Detect which cell encompasses the target text, then output its (x, y) center coordinate. 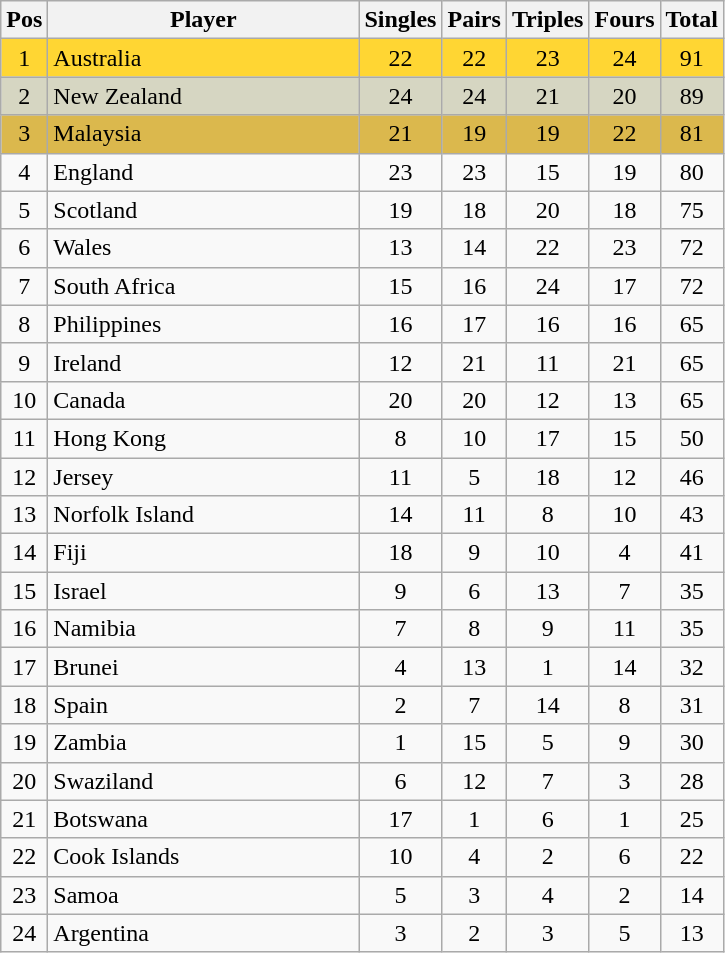
89 (692, 96)
Ireland (204, 362)
50 (692, 438)
30 (692, 743)
91 (692, 58)
Singles (400, 20)
46 (692, 477)
Israel (204, 591)
Scotland (204, 210)
81 (692, 134)
Hong Kong (204, 438)
Swaziland (204, 781)
80 (692, 172)
Pairs (474, 20)
New Zealand (204, 96)
43 (692, 515)
Brunei (204, 667)
41 (692, 553)
England (204, 172)
Wales (204, 248)
Pos (24, 20)
Samoa (204, 895)
Australia (204, 58)
75 (692, 210)
Cook Islands (204, 857)
Player (204, 20)
Malaysia (204, 134)
Botswana (204, 819)
Total (692, 20)
South Africa (204, 286)
Spain (204, 705)
25 (692, 819)
Namibia (204, 629)
Canada (204, 400)
Fiji (204, 553)
Philippines (204, 324)
31 (692, 705)
32 (692, 667)
Zambia (204, 743)
28 (692, 781)
Argentina (204, 933)
Jersey (204, 477)
Triples (548, 20)
Norfolk Island (204, 515)
Fours (624, 20)
